Capture the cell that displays the provided text and extract its (x, y) central coordinate. 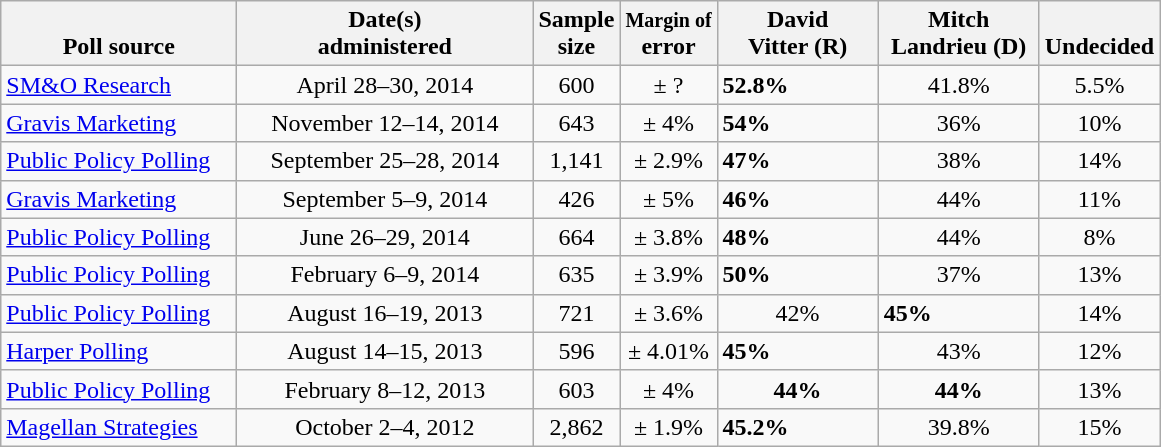
38% (958, 161)
September 25–28, 2014 (385, 161)
MitchLandrieu (D) (958, 34)
± 3.8% (668, 237)
10% (1099, 123)
8% (1099, 237)
47% (798, 161)
643 (576, 123)
± 3.9% (668, 275)
37% (958, 275)
October 2–4, 2012 (385, 427)
15% (1099, 427)
41.8% (958, 85)
August 14–15, 2013 (385, 351)
52.8% (798, 85)
2,862 (576, 427)
Poll source (119, 34)
Harper Polling (119, 351)
± 4.01% (668, 351)
50% (798, 275)
February 6–9, 2014 (385, 275)
± 5% (668, 199)
596 (576, 351)
November 12–14, 2014 (385, 123)
September 5–9, 2014 (385, 199)
DavidVitter (R) (798, 34)
1,141 (576, 161)
April 28–30, 2014 (385, 85)
426 (576, 199)
42% (798, 313)
45.2% (798, 427)
± 3.6% (668, 313)
664 (576, 237)
46% (798, 199)
5.5% (1099, 85)
48% (798, 237)
Margin oferror (668, 34)
635 (576, 275)
± ? (668, 85)
54% (798, 123)
Date(s)administered (385, 34)
Samplesize (576, 34)
June 26–29, 2014 (385, 237)
11% (1099, 199)
36% (958, 123)
39.8% (958, 427)
February 8–12, 2013 (385, 389)
603 (576, 389)
Undecided (1099, 34)
12% (1099, 351)
Magellan Strategies (119, 427)
721 (576, 313)
SM&O Research (119, 85)
43% (958, 351)
± 1.9% (668, 427)
600 (576, 85)
August 16–19, 2013 (385, 313)
± 2.9% (668, 161)
